For the text-containing cell, return its midpoint in (x, y) coordinate format. 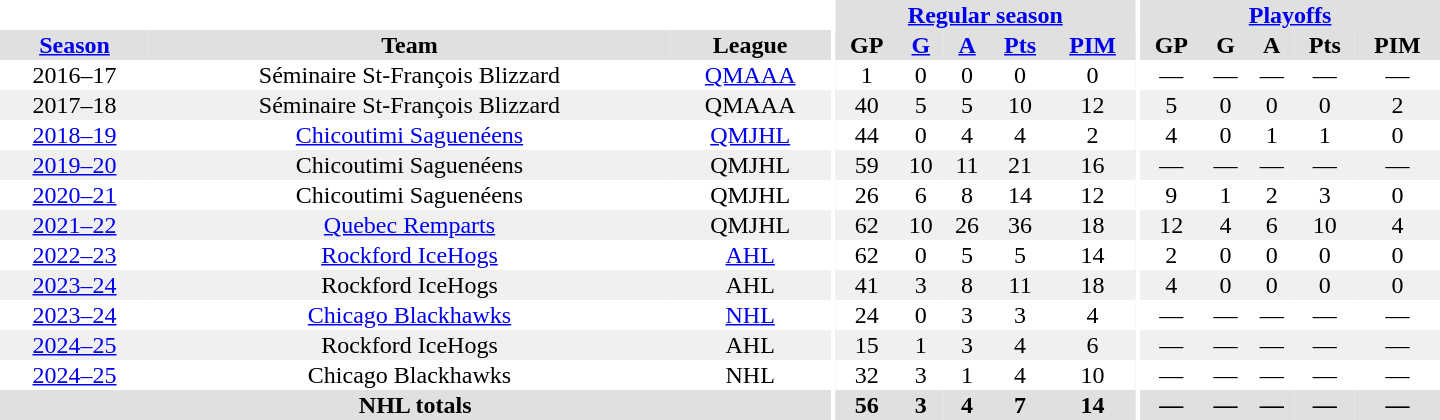
21 (1020, 165)
NHL totals (415, 405)
36 (1020, 225)
2019–20 (74, 165)
15 (867, 345)
2021–22 (74, 225)
2017–18 (74, 105)
56 (867, 405)
Team (410, 45)
59 (867, 165)
9 (1171, 195)
League (750, 45)
Season (74, 45)
40 (867, 105)
2022–23 (74, 255)
16 (1092, 165)
Playoffs (1290, 15)
7 (1020, 405)
32 (867, 375)
Quebec Remparts (410, 225)
24 (867, 315)
Regular season (986, 15)
2016–17 (74, 75)
41 (867, 285)
2018–19 (74, 135)
2020–21 (74, 195)
44 (867, 135)
